Locate the cell with the specified text and output its (x, y) center coordinate. 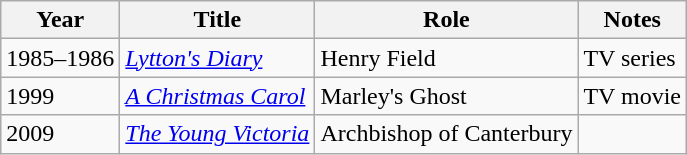
The Young Victoria (218, 134)
Title (218, 20)
1999 (60, 96)
Archbishop of Canterbury (446, 134)
Year (60, 20)
Marley's Ghost (446, 96)
Henry Field (446, 58)
TV movie (632, 96)
TV series (632, 58)
2009 (60, 134)
1985–1986 (60, 58)
Notes (632, 20)
Lytton's Diary (218, 58)
Role (446, 20)
A Christmas Carol (218, 96)
